Output the [x, y] coordinate of the center of the cell containing the given text.  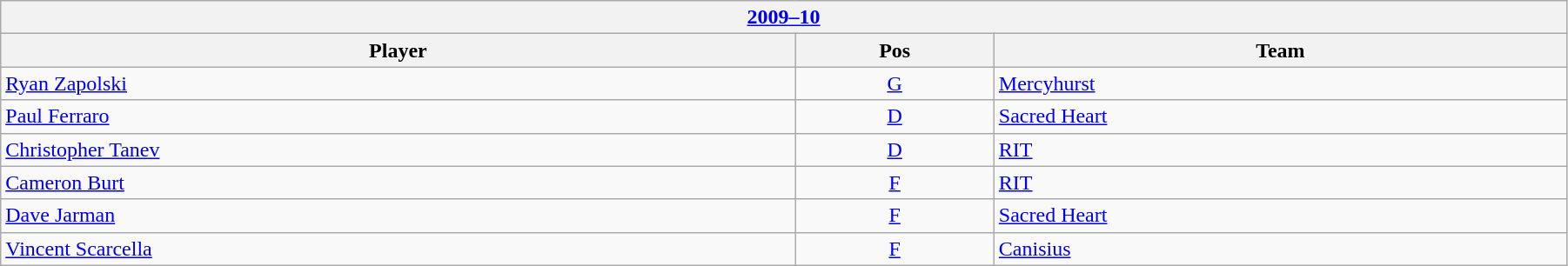
Paul Ferraro [399, 116]
Ryan Zapolski [399, 83]
Mercyhurst [1280, 83]
Christopher Tanev [399, 150]
Cameron Burt [399, 183]
Canisius [1280, 249]
Player [399, 50]
Pos [895, 50]
Team [1280, 50]
Vincent Scarcella [399, 249]
G [895, 83]
Dave Jarman [399, 216]
2009–10 [784, 17]
